Provide the (x, y) coordinate of the cell's center where the given text is located.  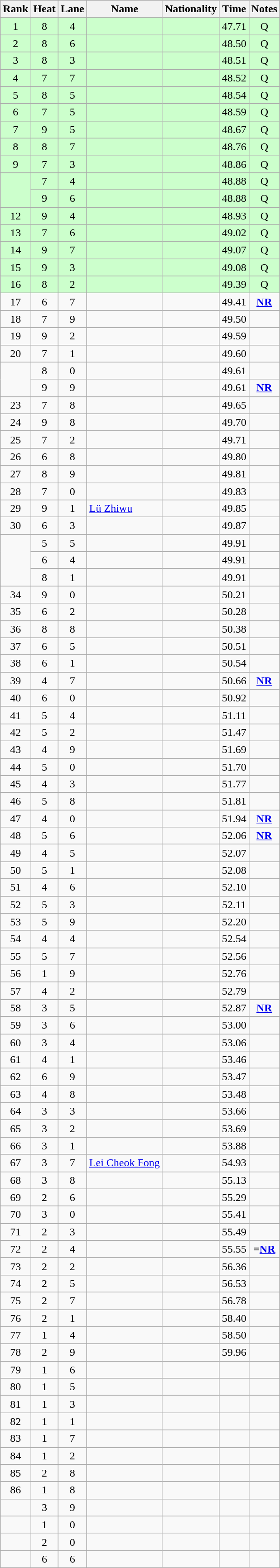
49.87 (234, 526)
48.51 (234, 61)
52.54 (234, 939)
44 (15, 767)
43 (15, 749)
24 (15, 422)
Name (124, 9)
34 (15, 595)
38 (15, 663)
61 (15, 1060)
50.66 (234, 681)
82 (15, 1421)
46 (15, 801)
39 (15, 681)
64 (15, 1111)
49.70 (234, 422)
12 (15, 216)
53.47 (234, 1077)
Nationality (191, 9)
53.69 (234, 1129)
48.50 (234, 43)
49.85 (234, 509)
Lei Cheok Fong (124, 1163)
35 (15, 612)
42 (15, 732)
37 (15, 646)
50.54 (234, 663)
51.81 (234, 801)
53 (15, 922)
27 (15, 474)
48.52 (234, 78)
49.81 (234, 474)
=NR (264, 1249)
58 (15, 1008)
51 (15, 887)
41 (15, 715)
Heat (44, 9)
52.56 (234, 956)
49.39 (234, 285)
52 (15, 905)
79 (15, 1370)
53.66 (234, 1111)
76 (15, 1318)
48.76 (234, 147)
84 (15, 1456)
60 (15, 1042)
54 (15, 939)
52.10 (234, 887)
30 (15, 526)
49.08 (234, 267)
52.11 (234, 905)
25 (15, 439)
51.70 (234, 767)
59.96 (234, 1353)
17 (15, 302)
53.48 (234, 1094)
49.80 (234, 457)
14 (15, 250)
47 (15, 819)
85 (15, 1473)
45 (15, 784)
55 (15, 956)
48 (15, 836)
55.49 (234, 1232)
49.41 (234, 302)
49.02 (234, 233)
52.79 (234, 991)
53.88 (234, 1146)
49.71 (234, 439)
53.00 (234, 1025)
52.07 (234, 853)
13 (15, 233)
49.83 (234, 491)
Lü Zhiwu (124, 509)
56.53 (234, 1283)
53.06 (234, 1042)
29 (15, 509)
54.93 (234, 1163)
52.20 (234, 922)
55.41 (234, 1215)
53.46 (234, 1060)
50.38 (234, 629)
50 (15, 870)
Rank (15, 9)
56.36 (234, 1266)
48.59 (234, 112)
52.08 (234, 870)
57 (15, 991)
55.29 (234, 1197)
50.21 (234, 595)
48.54 (234, 95)
55.55 (234, 1249)
23 (15, 405)
51.94 (234, 819)
50.92 (234, 698)
40 (15, 698)
Notes (264, 9)
49.60 (234, 353)
63 (15, 1094)
49.50 (234, 319)
Lane (72, 9)
72 (15, 1249)
49.59 (234, 336)
78 (15, 1353)
49.65 (234, 405)
49 (15, 853)
48.93 (234, 216)
50.51 (234, 646)
80 (15, 1387)
55.13 (234, 1180)
75 (15, 1301)
86 (15, 1490)
49.07 (234, 250)
68 (15, 1180)
51.69 (234, 749)
67 (15, 1163)
50.28 (234, 612)
28 (15, 491)
56.78 (234, 1301)
16 (15, 285)
52.06 (234, 836)
66 (15, 1146)
65 (15, 1129)
81 (15, 1404)
48.86 (234, 164)
74 (15, 1283)
69 (15, 1197)
26 (15, 457)
70 (15, 1215)
77 (15, 1335)
58.50 (234, 1335)
19 (15, 336)
Time (234, 9)
83 (15, 1439)
52.87 (234, 1008)
51.11 (234, 715)
20 (15, 353)
59 (15, 1025)
73 (15, 1266)
48.67 (234, 129)
62 (15, 1077)
52.76 (234, 973)
47.71 (234, 26)
36 (15, 629)
71 (15, 1232)
51.47 (234, 732)
56 (15, 973)
15 (15, 267)
58.40 (234, 1318)
18 (15, 319)
51.77 (234, 784)
